From the cell containing the given text, extract its center point as [X, Y] coordinate. 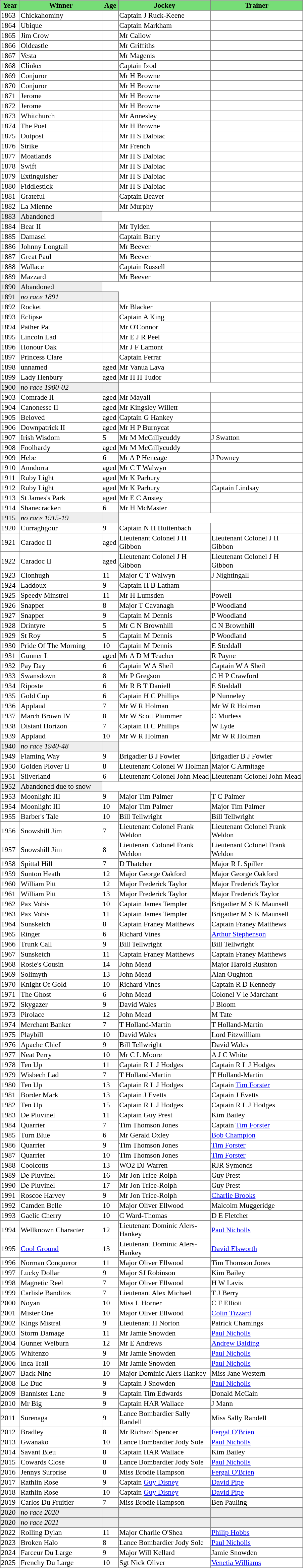
1925 [10, 595]
Trainer [257, 5]
1994 [10, 1230]
Mr Richard Spencer [164, 1432]
Mazzard [61, 277]
1956 [10, 831]
RJR Symonds [257, 1165]
Major T Cavanagh [164, 605]
Surenaga [61, 1418]
Mr Big [61, 1403]
C H P Crawford [257, 676]
D Thatcher [164, 864]
1870 [10, 86]
1992 [10, 1205]
1981 [10, 1095]
1964 [10, 924]
Captain A King [164, 317]
Pay Day [61, 666]
Damasel [61, 237]
1906 [10, 428]
Solimyth [61, 974]
Johnny Longtail [61, 247]
1897 [10, 357]
Fiddlestick [61, 186]
Miss L Horner [164, 1303]
Venetia Williams [257, 1563]
Savant Bleu [61, 1452]
Roscoe Harvey [61, 1195]
Ben Pauling [257, 1502]
Abandoned due to snow [61, 786]
1980 [10, 1085]
Mr Murphy [164, 206]
1907 [10, 438]
1909 [10, 458]
1982 [10, 1105]
2022 [10, 1532]
Patrick Chamings [257, 1323]
1915 [10, 518]
Mister One [61, 1313]
1875 [10, 136]
Sunton Heath [61, 874]
unnamed [61, 367]
1959 [10, 874]
Lucky Dollar [61, 1273]
St James's Park [61, 498]
1951 [10, 776]
1973 [10, 1015]
Gaelic Cherry [61, 1216]
no race 1891 [61, 297]
1869 [10, 76]
1864 [10, 25]
1954 [10, 806]
Major R L Spiller [257, 864]
1905 [10, 417]
Major Harold Rushton [257, 964]
Knight Of Gold [61, 984]
1939 [10, 736]
Rosie's Cousin [61, 964]
A J C White [257, 1055]
P Nunneley [257, 696]
2009 [10, 1393]
1963 [10, 914]
2023 [10, 1543]
1934 [10, 686]
2002 [10, 1323]
1940 [10, 746]
2017 [10, 1482]
1930 [10, 646]
Captain G Hankey [164, 417]
C Ward-Thomas [164, 1216]
no race 1940-48 [61, 746]
1885 [10, 237]
Mr E Andrews [164, 1343]
1893 [10, 317]
C N Brownhill [257, 626]
1988 [10, 1165]
1986 [10, 1145]
Outpost [61, 136]
Laddoux [61, 585]
Le Duc [61, 1383]
St Roy [61, 636]
1879 [10, 176]
Miss Jane Western [257, 1373]
Back Nine [61, 1373]
2005 [10, 1353]
Cowards Close [61, 1462]
Vesta [61, 56]
2025 [10, 1563]
1983 [10, 1115]
Powell [257, 595]
Great Paul [61, 257]
Speedy Minstrel [61, 595]
Swansdown [61, 676]
1974 [10, 1025]
1890 [10, 287]
1889 [10, 277]
Princess Clare [61, 357]
1883 [10, 216]
D E Fletcher [257, 1216]
Pride Of The Morning [61, 646]
March Brown IV [61, 716]
Turn Blue [61, 1135]
Border Mark [61, 1095]
1933 [10, 676]
Major C Armitage [257, 766]
Strike [61, 146]
1967 [10, 954]
2018 [10, 1492]
Chickahominy [61, 15]
Captain Russell [164, 267]
1900 [10, 387]
1955 [10, 816]
Captain Barry [164, 237]
1920 [10, 528]
1887 [10, 257]
Malcolm Muggeridge [257, 1205]
1975 [10, 1035]
1979 [10, 1075]
Anndorra [61, 468]
1989 [10, 1175]
1957 [10, 849]
1972 [10, 1004]
Curraghgour [61, 528]
1952 [10, 786]
no race 2021 [61, 1522]
1891 [10, 297]
1987 [10, 1155]
1924 [10, 585]
1931 [10, 656]
1990 [10, 1185]
Mr O'Connor [164, 327]
Grateful [61, 196]
Lincoln Lad [61, 337]
1923 [10, 575]
1903 [10, 397]
Skygazer [61, 1004]
Captain Lindsay [257, 488]
1928 [10, 626]
Frenchy Du Large [61, 1563]
Playbill [61, 1035]
Jim Crow [61, 36]
2003 [10, 1333]
Clinker [61, 66]
1865 [10, 36]
Mr W Scott Plummer [164, 716]
Donald McCain [257, 1393]
C Murless [257, 716]
no race 2020 [61, 1512]
Miss Sally Randell [257, 1418]
no race 1900-02 [61, 387]
Moatlands [61, 156]
Oldcastle [61, 46]
Gwanako [61, 1442]
Storm Damage [61, 1333]
Merchant Banker [61, 1025]
2007 [10, 1373]
1993 [10, 1216]
1950 [10, 766]
T C Palmer [257, 796]
Drintyre [61, 626]
1997 [10, 1273]
Philip Hobbs [257, 1532]
Mr Griffiths [164, 46]
J Swatton [257, 438]
1953 [10, 796]
W Lyde [257, 726]
Clonhugh [61, 575]
Mr French [164, 146]
1911 [10, 478]
1873 [10, 116]
1884 [10, 226]
Captain Beaver [164, 196]
1866 [10, 46]
1932 [10, 666]
Beloved [61, 417]
Foolhardy [61, 448]
Gunner L [61, 656]
1978 [10, 1065]
2014 [10, 1452]
1921 [10, 542]
Alan Oughton [257, 974]
Mr A D M Teacher [164, 656]
Mr Vanua Lava [164, 367]
Lady Henbury [61, 377]
no race 1915-19 [61, 518]
Rolling Dylan [61, 1532]
1999 [10, 1293]
Lord Fitzwilliam [257, 1035]
David Elsworth [257, 1248]
2011 [10, 1418]
1929 [10, 636]
Captain Tim Edwards [164, 1393]
1881 [10, 196]
1863 [10, 15]
Lieutenant Alex Michael [164, 1293]
1899 [10, 377]
H W Lavis [257, 1283]
1949 [10, 756]
1927 [10, 615]
2004 [10, 1343]
1968 [10, 964]
Bannister Lane [61, 1393]
Mr R B T Daniell [164, 686]
Age [110, 5]
1904 [10, 407]
Colin Tizzard [257, 1313]
17 [110, 1185]
Mr C T Walwyn [164, 468]
1962 [10, 904]
Carlisle Banditos [61, 1293]
C F Elliott [257, 1303]
1895 [10, 337]
Mr Magenis [164, 56]
Wisbech Lad [61, 1075]
Swift [61, 166]
WO2 DJ Warren [164, 1165]
Andrew Balding [257, 1343]
Sgt Nick Oliver [164, 1563]
Mr Annesley [164, 116]
16 [110, 1175]
Rocket [61, 307]
Mr Kingsley Willett [164, 407]
La Mienne [61, 206]
Distant Horizon [61, 726]
Irish Wisdom [61, 438]
1888 [10, 267]
Comrade II [61, 397]
Whitchurch [61, 116]
Flaming Way [61, 756]
Bear II [61, 226]
Coolcotts [61, 1165]
Lieutenant Colonel W Holman [164, 766]
1894 [10, 327]
1877 [10, 156]
2006 [10, 1363]
1960 [10, 884]
1908 [10, 448]
Jamie Snowden [257, 1553]
Barber's Tale [61, 816]
2008 [10, 1383]
2019 [10, 1502]
Carlos Du Fruitier [61, 1502]
J Nightingall [257, 575]
1886 [10, 247]
The Ghost [61, 994]
1965 [10, 934]
Winner [61, 5]
Captain H B Latham [164, 585]
Whitenzo [61, 1353]
2012 [10, 1432]
Major SJ Robinson [164, 1273]
Camden Belle [61, 1205]
Broken Halo [61, 1543]
1976 [10, 1045]
Hebe [61, 458]
Mr E J R Peel [164, 337]
Inca Trail [61, 1363]
Jennys Surprise [61, 1472]
Noyan [61, 1303]
1970 [10, 984]
Captain N H Huttenbach [164, 528]
J Mann [257, 1403]
1969 [10, 974]
Magnetic Reel [61, 1283]
Captain Markham [164, 25]
Wellknown Character [61, 1230]
Arthur Stephenson [257, 934]
2013 [10, 1442]
Jockey [164, 5]
2001 [10, 1313]
R Payne [257, 656]
1995 [10, 1248]
1872 [10, 106]
1922 [10, 561]
1926 [10, 605]
15 [110, 1105]
1971 [10, 994]
1935 [10, 696]
1898 [10, 367]
Major Charlie O'Shea [164, 1532]
1896 [10, 347]
2024 [10, 1553]
1882 [10, 206]
Mr Mayall [164, 397]
Downpatrick II [61, 428]
Ubique [61, 25]
Mr Gerald Oxley [164, 1135]
1937 [10, 716]
Captain Izod [164, 66]
1912 [10, 488]
1878 [10, 166]
1876 [10, 146]
Major Dominic Alers-Hankey [164, 1373]
Captain J Ruck-Keene [164, 15]
1913 [10, 498]
2015 [10, 1462]
Major C T Walwyn [164, 575]
Bob Champion [257, 1135]
1914 [10, 508]
Trunk Call [61, 944]
Mr A P Heneage [164, 458]
Mr H Lumsden [164, 595]
Neat Perry [61, 1055]
Mr C L Moore [164, 1055]
Silverland [61, 776]
Mr Tylden [164, 226]
Captain J Snowden [164, 1383]
Charlie Brooks [257, 1195]
Gunner Welburn [61, 1343]
1985 [10, 1135]
2000 [10, 1303]
M Tate [257, 1015]
Captain R D Kennedy [257, 984]
Mr Callow [164, 36]
Mr P Gregson [164, 676]
Bradley [61, 1432]
1996 [10, 1263]
Major Will Kellard [164, 1553]
Spittal Hill [61, 864]
Riposte [61, 686]
T J Berry [257, 1293]
1977 [10, 1055]
2010 [10, 1403]
Mr J F Lamont [164, 347]
1871 [10, 96]
Norman Conqueror [61, 1263]
Canonesse II [61, 407]
1958 [10, 864]
Eclipse [61, 317]
Lance Bombardier Sally Randell [164, 1418]
Farceur Du Large [61, 1553]
1938 [10, 726]
Gold Cup [61, 696]
The Poet [61, 126]
Mr C N Brownhill [164, 626]
J Powney [257, 458]
1910 [10, 468]
Captain Guy Prest [164, 1115]
Ringer [61, 934]
1966 [10, 944]
J Bloom [257, 1004]
Honour Oak [61, 347]
Kings Mistral [61, 1323]
2016 [10, 1472]
1868 [10, 66]
Mr Blacker [164, 307]
Pather Pat [61, 327]
Golden Plover II [61, 766]
1874 [10, 126]
1991 [10, 1195]
14 [110, 964]
Lieutenant H Norton [164, 1323]
1867 [10, 56]
Pirolace [61, 1015]
Mr H P Burnycat [164, 428]
Wallace [61, 267]
Apache Chief [61, 1045]
Extinguisher [61, 176]
1961 [10, 894]
Captain Ferrar [164, 357]
Mr H McMaster [164, 508]
Cool Ground [61, 1248]
1880 [10, 186]
Colonel V le Marchant [257, 994]
1936 [10, 706]
1998 [10, 1283]
Mr H H Tudor [164, 377]
1892 [10, 307]
1984 [10, 1125]
Mr E C Anstey [164, 498]
Shanecracken [61, 508]
Year [10, 5]
